Capture the cell that displays the provided text and extract its (X, Y) central coordinate. 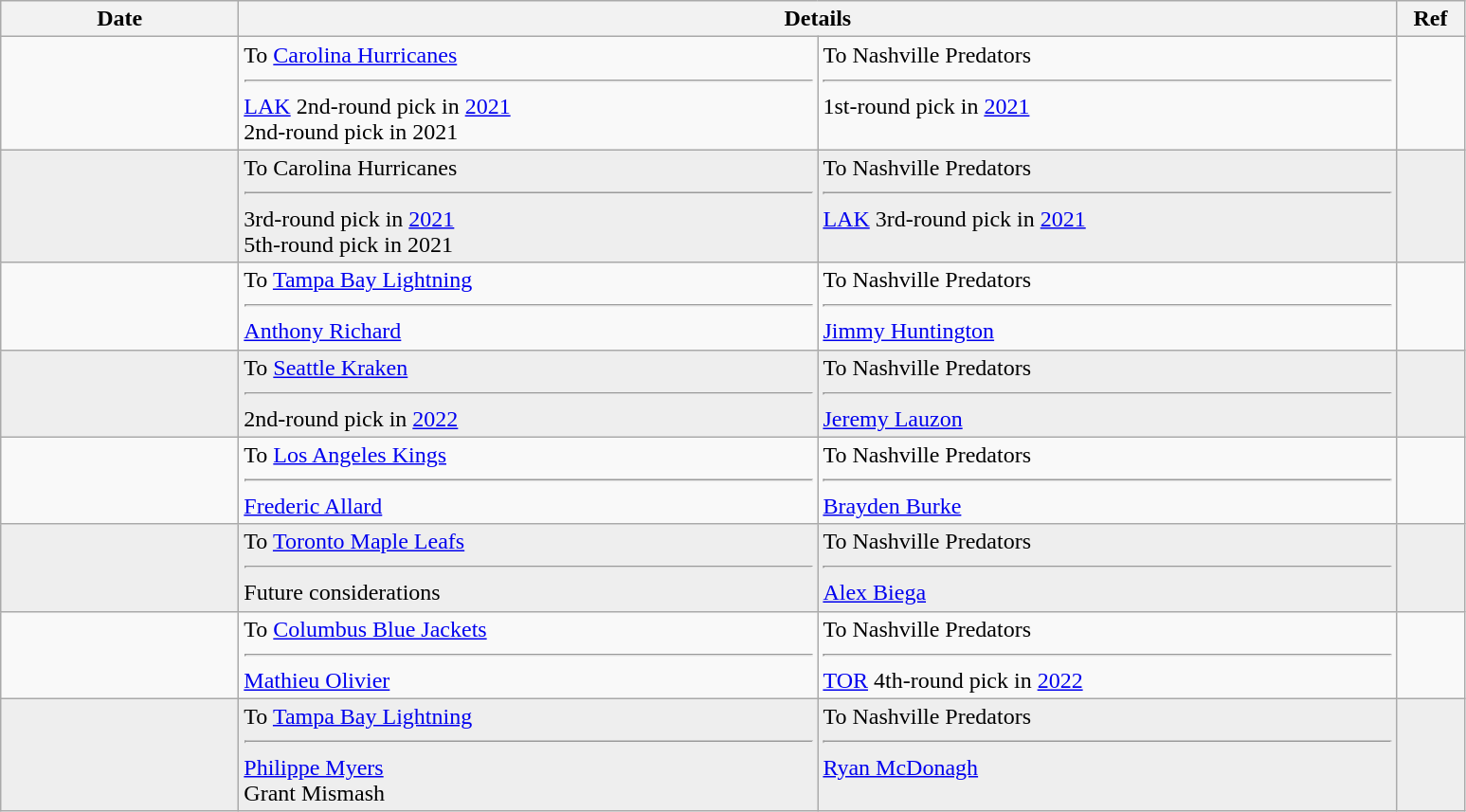
Ref (1431, 19)
To Nashville PredatorsJimmy Huntington (1107, 306)
To Tampa Bay LightningAnthony Richard (529, 306)
To Toronto Maple LeafsFuture considerations (529, 568)
To Seattle Kraken2nd-round pick in 2022 (529, 393)
To Nashville PredatorsJeremy Lauzon (1107, 393)
To Carolina HurricanesLAK 2nd-round pick in 20212nd-round pick in 2021 (529, 93)
Date (119, 19)
To Los Angeles KingsFrederic Allard (529, 480)
To Nashville Predators1st-round pick in 2021 (1107, 93)
To Nashville PredatorsTOR 4th-round pick in 2022 (1107, 655)
Details (818, 19)
To Nashville PredatorsLAK 3rd-round pick in 2021 (1107, 207)
To Columbus Blue JacketsMathieu Olivier (529, 655)
To Nashville PredatorsAlex Biega (1107, 568)
To Carolina Hurricanes3rd-round pick in 20215th-round pick in 2021 (529, 207)
To Nashville PredatorsRyan McDonagh (1107, 754)
To Tampa Bay LightningPhilippe MyersGrant Mismash (529, 754)
To Nashville PredatorsBrayden Burke (1107, 480)
